From the cell containing the given text, extract its center point as [x, y] coordinate. 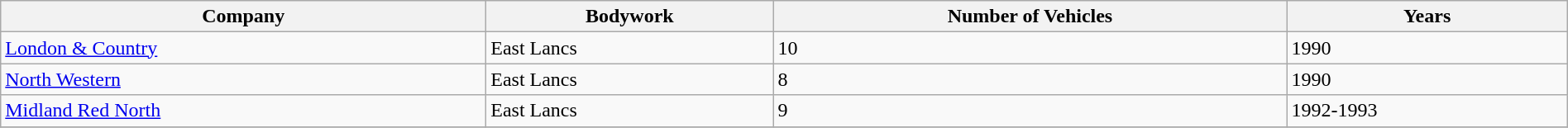
North Western [243, 79]
London & Country [243, 48]
Bodywork [630, 17]
Number of Vehicles [1030, 17]
Years [1427, 17]
1992-1993 [1427, 111]
9 [1030, 111]
8 [1030, 79]
Midland Red North [243, 111]
10 [1030, 48]
Company [243, 17]
